From the cell containing the given text, extract its center point as (X, Y) coordinate. 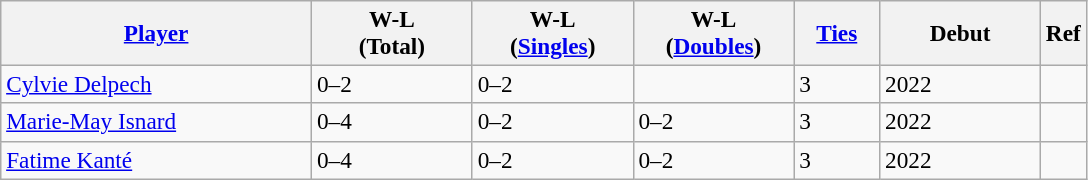
Debut (960, 32)
W-L(Doubles) (714, 32)
Cylvie Delpech (156, 84)
Ref (1063, 32)
Player (156, 32)
Ties (837, 32)
W-L(Total) (392, 32)
W-L(Singles) (552, 32)
Fatime Kanté (156, 160)
Marie-May Isnard (156, 122)
